Pinpoint the cell where the given text exists, returning its [X, Y] midpoint coordinate. 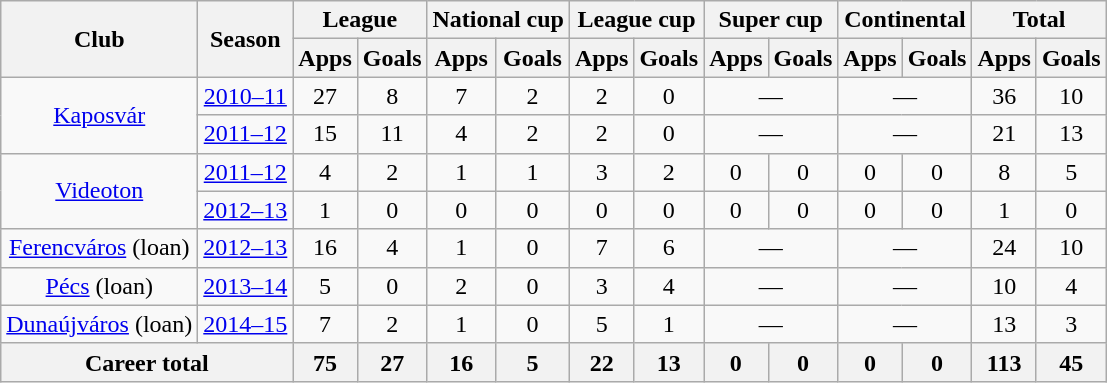
6 [669, 248]
Dunaújváros (loan) [100, 324]
Club [100, 39]
15 [325, 134]
22 [601, 362]
Videoton [100, 191]
National cup [498, 20]
21 [1004, 134]
League [360, 20]
24 [1004, 248]
2010–11 [246, 96]
Ferencváros (loan) [100, 248]
Continental [905, 20]
113 [1004, 362]
Career total [147, 362]
2013–14 [246, 286]
Super cup [771, 20]
Kaposvár [100, 115]
League cup [636, 20]
45 [1071, 362]
2014–15 [246, 324]
36 [1004, 96]
11 [392, 134]
Total [1039, 20]
75 [325, 362]
Pécs (loan) [100, 286]
Season [246, 39]
